Output the (X, Y) coordinate of the center of the cell containing the given text.  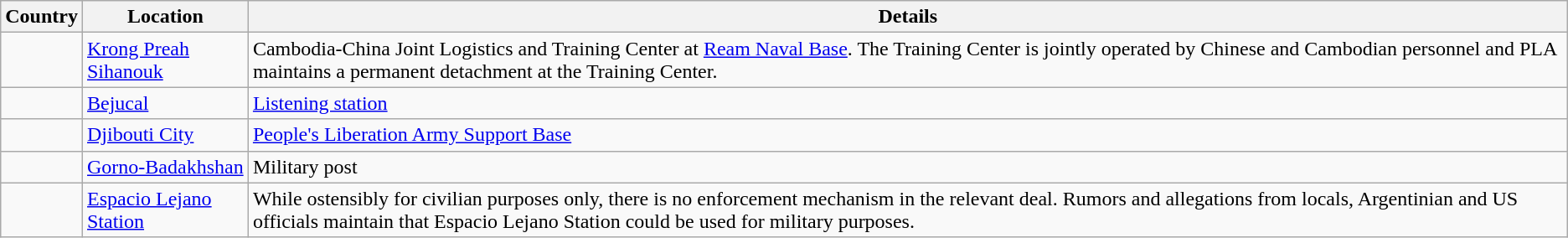
Gorno-Badakhshan (165, 167)
Bejucal (165, 103)
Location (165, 17)
Military post (908, 167)
Listening station (908, 103)
Country (42, 17)
Espacio Lejano Station (165, 210)
Details (908, 17)
Krong Preah Sihanouk (165, 60)
People's Liberation Army Support Base (908, 135)
Djibouti City (165, 135)
